Extract the (x, y) coordinate from the center of the cell holding the provided text.  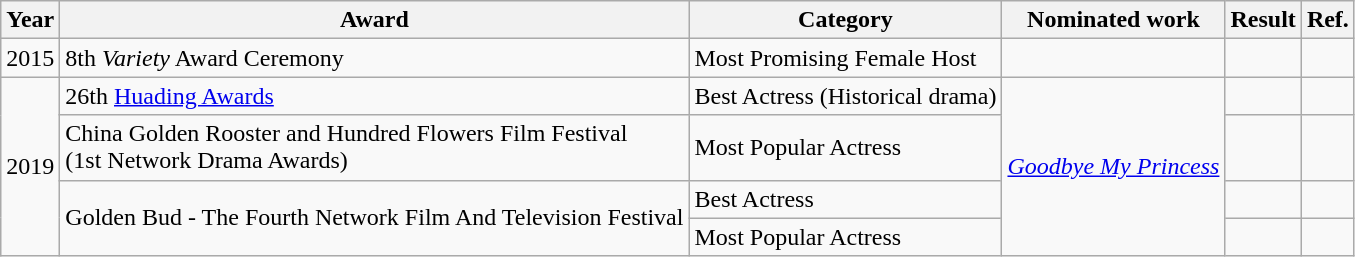
Goodbye My Princess (1114, 166)
China Golden Rooster and Hundred Flowers Film Festival (1st Network Drama Awards) (374, 148)
Best Actress (846, 199)
2019 (30, 166)
2015 (30, 58)
Year (30, 20)
8th Variety Award Ceremony (374, 58)
Ref. (1328, 20)
Category (846, 20)
Nominated work (1114, 20)
26th Huading Awards (374, 96)
Golden Bud - The Fourth Network Film And Television Festival (374, 218)
Result (1263, 20)
Most Promising Female Host (846, 58)
Best Actress (Historical drama) (846, 96)
Award (374, 20)
